Locate the cell with the specified text and output its (X, Y) center coordinate. 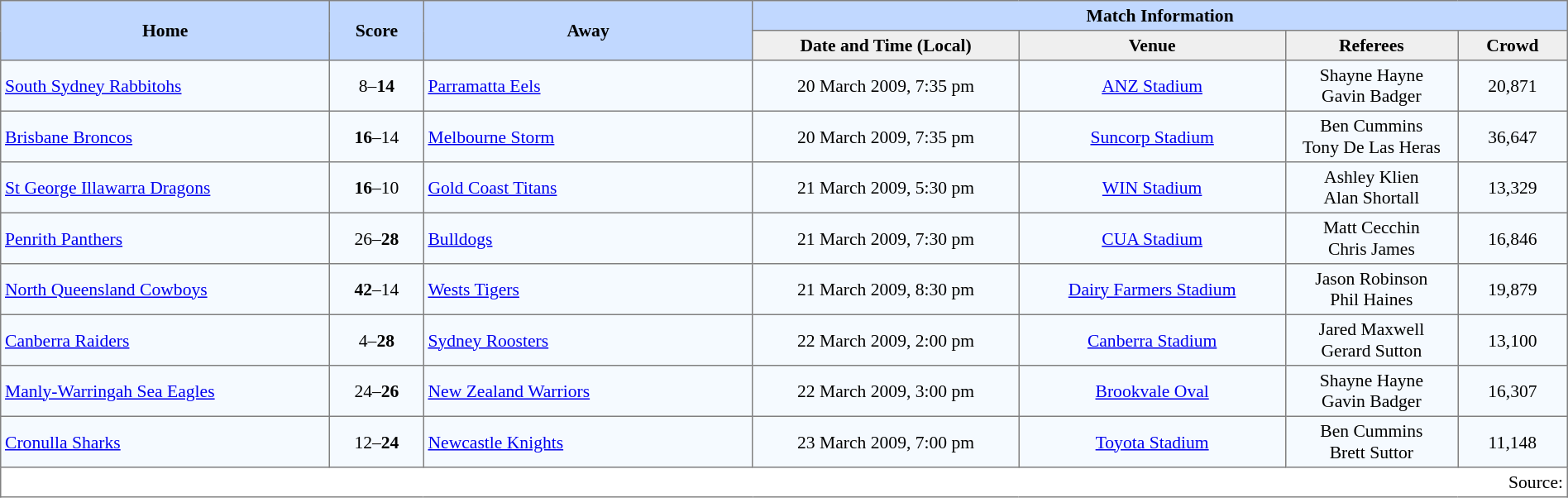
Brookvale Oval (1152, 391)
Melbourne Storm (588, 136)
Match Information (1159, 16)
Crowd (1513, 45)
Jared MaxwellGerard Sutton (1371, 340)
Source: (784, 482)
Canberra Raiders (165, 340)
Gold Coast Titans (588, 188)
21 March 2009, 8:30 pm (886, 290)
Manly-Warringah Sea Eagles (165, 391)
23 March 2009, 7:00 pm (886, 442)
24–26 (377, 391)
Cronulla Sharks (165, 442)
16,846 (1513, 238)
Wests Tigers (588, 290)
Date and Time (Local) (886, 45)
Sydney Roosters (588, 340)
Ben CumminsTony De Las Heras (1371, 136)
Score (377, 31)
13,329 (1513, 188)
New Zealand Warriors (588, 391)
16–10 (377, 188)
Parramatta Eels (588, 86)
21 March 2009, 5:30 pm (886, 188)
4–28 (377, 340)
North Queensland Cowboys (165, 290)
WIN Stadium (1152, 188)
42–14 (377, 290)
Matt CecchinChris James (1371, 238)
South Sydney Rabbitohs (165, 86)
Newcastle Knights (588, 442)
CUA Stadium (1152, 238)
Jason RobinsonPhil Haines (1371, 290)
20,871 (1513, 86)
19,879 (1513, 290)
21 March 2009, 7:30 pm (886, 238)
36,647 (1513, 136)
Venue (1152, 45)
Bulldogs (588, 238)
13,100 (1513, 340)
11,148 (1513, 442)
Toyota Stadium (1152, 442)
Penrith Panthers (165, 238)
Brisbane Broncos (165, 136)
8–14 (377, 86)
Dairy Farmers Stadium (1152, 290)
12–24 (377, 442)
16–14 (377, 136)
St George Illawarra Dragons (165, 188)
26–28 (377, 238)
ANZ Stadium (1152, 86)
Ashley Klien Alan Shortall (1371, 188)
Away (588, 31)
Home (165, 31)
Suncorp Stadium (1152, 136)
Referees (1371, 45)
22 March 2009, 2:00 pm (886, 340)
Ben CumminsBrett Suttor (1371, 442)
22 March 2009, 3:00 pm (886, 391)
16,307 (1513, 391)
Canberra Stadium (1152, 340)
